Return [x, y] of the center of cell containing provided text 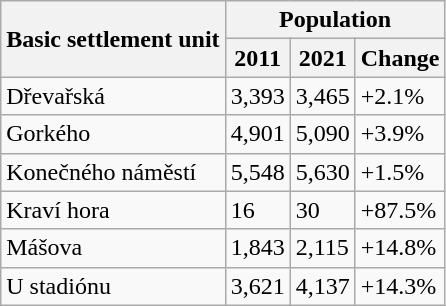
2,115 [322, 248]
Kraví hora [113, 210]
Change [400, 58]
U stadiónu [113, 286]
Gorkého [113, 134]
1,843 [258, 248]
+1.5% [400, 172]
Mášova [113, 248]
+14.8% [400, 248]
5,548 [258, 172]
30 [322, 210]
Dřevařská [113, 96]
4,137 [322, 286]
3,465 [322, 96]
+2.1% [400, 96]
Konečného náměstí [113, 172]
4,901 [258, 134]
3,621 [258, 286]
+14.3% [400, 286]
Population [335, 20]
+3.9% [400, 134]
3,393 [258, 96]
Basic settlement unit [113, 39]
5,090 [322, 134]
5,630 [322, 172]
16 [258, 210]
2021 [322, 58]
+87.5% [400, 210]
2011 [258, 58]
